Return the (x, y) coordinate for the center point of the cell that contains the specified text.  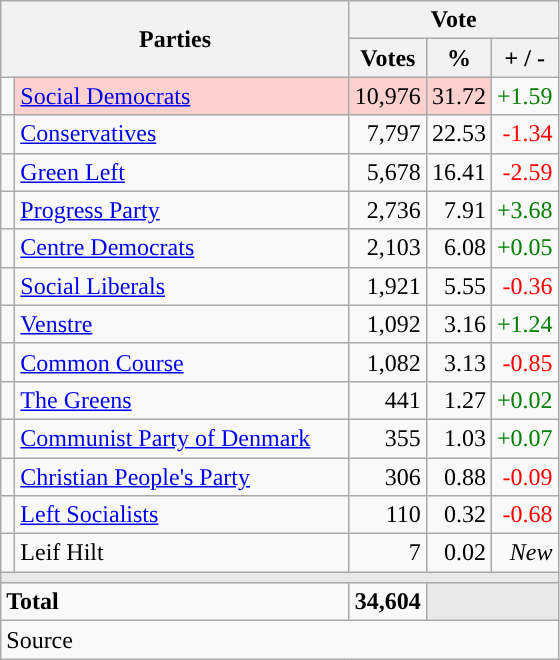
306 (388, 477)
The Greens (182, 400)
5.55 (458, 286)
+3.68 (524, 210)
-1.34 (524, 134)
16.41 (458, 172)
355 (388, 438)
1,092 (388, 324)
Venstre (182, 324)
0.88 (458, 477)
Progress Party (182, 210)
+0.02 (524, 400)
Left Socialists (182, 515)
-2.59 (524, 172)
% (458, 58)
22.53 (458, 134)
+ / - (524, 58)
2,736 (388, 210)
7,797 (388, 134)
1,082 (388, 362)
Total (176, 602)
+1.59 (524, 96)
Green Left (182, 172)
31.72 (458, 96)
-0.68 (524, 515)
0.32 (458, 515)
7.91 (458, 210)
2,103 (388, 248)
1.03 (458, 438)
3.13 (458, 362)
Votes (388, 58)
Social Democrats (182, 96)
5,678 (388, 172)
-0.85 (524, 362)
Christian People's Party (182, 477)
110 (388, 515)
Social Liberals (182, 286)
1.27 (458, 400)
+0.05 (524, 248)
Centre Democrats (182, 248)
441 (388, 400)
34,604 (388, 602)
Conservatives (182, 134)
-0.09 (524, 477)
Vote (454, 20)
Leif Hilt (182, 553)
Parties (176, 39)
1,921 (388, 286)
-0.36 (524, 286)
7 (388, 553)
New (524, 553)
Common Course (182, 362)
10,976 (388, 96)
Source (280, 640)
+0.07 (524, 438)
Communist Party of Denmark (182, 438)
6.08 (458, 248)
3.16 (458, 324)
+1.24 (524, 324)
0.02 (458, 553)
